Return [x, y] of the center of cell containing provided text 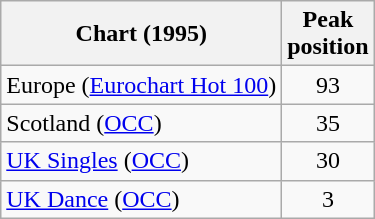
Chart (1995) [142, 34]
Scotland (OCC) [142, 123]
UK Dance (OCC) [142, 199]
30 [328, 161]
93 [328, 85]
Peakposition [328, 34]
Europe (Eurochart Hot 100) [142, 85]
35 [328, 123]
UK Singles (OCC) [142, 161]
3 [328, 199]
